Locate the cell with the specified text and output its (x, y) center coordinate. 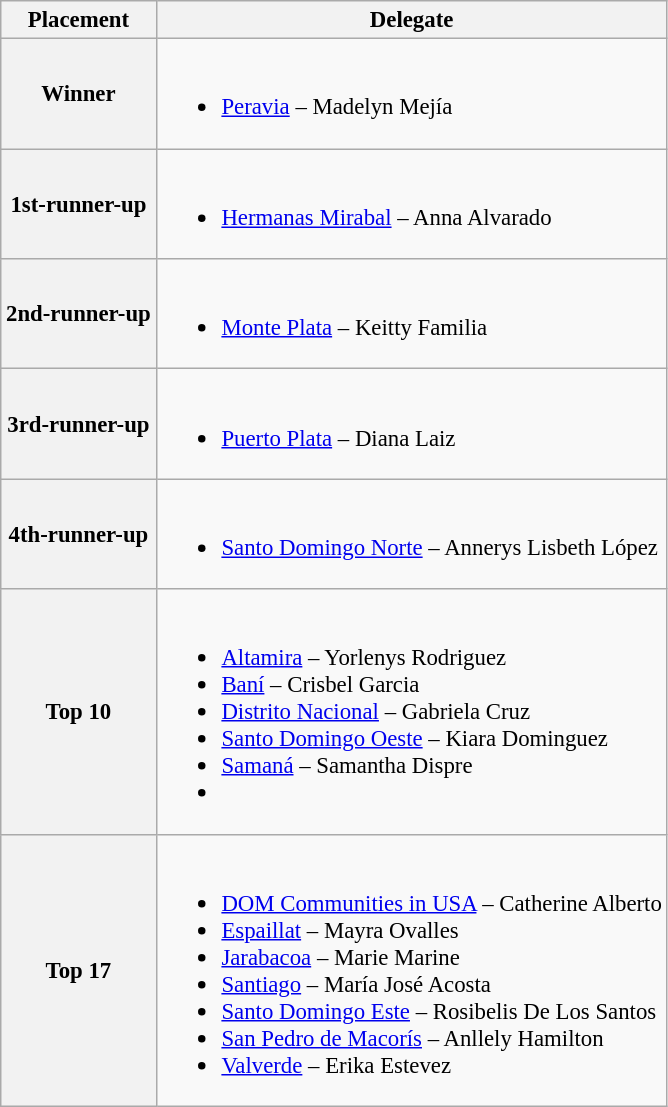
Santo Domingo Norte – Annerys Lisbeth López (412, 534)
3rd-runner-up (78, 424)
4th-runner-up (78, 534)
Puerto Plata – Diana Laiz (412, 424)
Top 10 (78, 712)
Winner (78, 94)
Hermanas Mirabal – Anna Alvarado (412, 204)
Delegate (412, 20)
1st-runner-up (78, 204)
2nd-runner-up (78, 314)
Peravia – Madelyn Mejía (412, 94)
Monte Plata – Keitty Familia (412, 314)
Placement (78, 20)
Top 17 (78, 970)
Altamira – Yorlenys RodriguezBaní – Crisbel GarciaDistrito Nacional – Gabriela CruzSanto Domingo Oeste – Kiara DominguezSamaná – Samantha Dispre (412, 712)
